From the cell containing the given text, extract its center point as (x, y) coordinate. 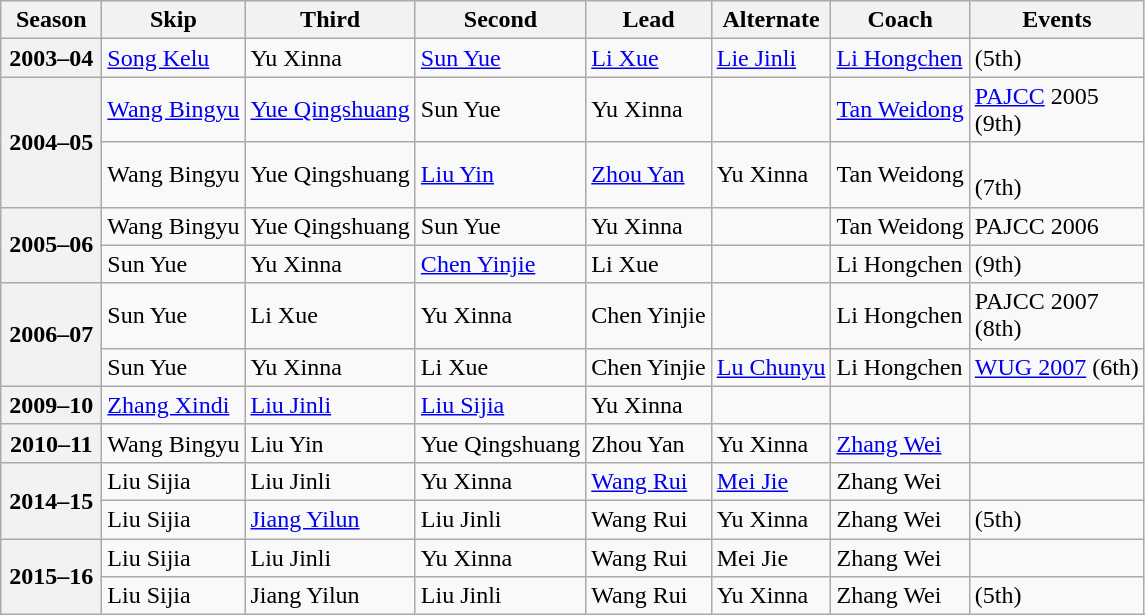
Lu Chunyu (771, 367)
(9th) (1056, 264)
Skip (174, 20)
2014–15 (52, 500)
2006–07 (52, 334)
Alternate (771, 20)
2010–11 (52, 443)
PAJCC 2005 (9th) (1056, 110)
Lead (649, 20)
Second (500, 20)
PAJCC 2006 (1056, 226)
2003–04 (52, 58)
2015–16 (52, 576)
Lie Jinli (771, 58)
2005–06 (52, 245)
Coach (900, 20)
PAJCC 2007 (8th) (1056, 316)
Season (52, 20)
(7th) (1056, 174)
Song Kelu (174, 58)
Events (1056, 20)
Zhang Xindi (174, 405)
Third (330, 20)
2004–05 (52, 142)
WUG 2007 (6th) (1056, 367)
2009–10 (52, 405)
